Pinpoint the cell where the given text exists, returning its [x, y] midpoint coordinate. 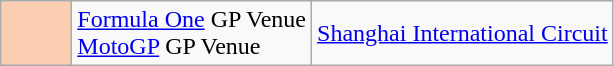
Formula One GP VenueMotoGP GP Venue [192, 34]
Shanghai International Circuit [463, 34]
